Return the (X, Y) coordinate for the center point of the cell that contains the specified text.  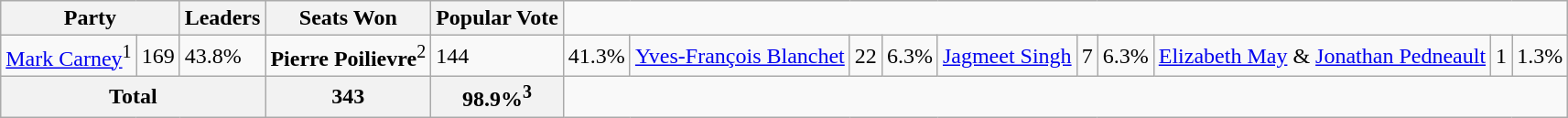
98.9%3 (498, 97)
Mark Carney1 (69, 57)
Seats Won (348, 18)
1 (1501, 57)
41.3% (597, 57)
1.3% (1540, 57)
7 (1087, 57)
144 (498, 57)
343 (348, 97)
Leaders (222, 18)
Total (134, 97)
Party (90, 18)
Jagmeet Singh (1007, 57)
169 (157, 57)
Pierre Poilievre2 (348, 57)
Elizabeth May & Jonathan Pedneault (1322, 57)
Popular Vote (498, 18)
22 (866, 57)
43.8% (222, 57)
Yves-François Blanchet (740, 57)
